Locate the cell with the specified text and output its (x, y) center coordinate. 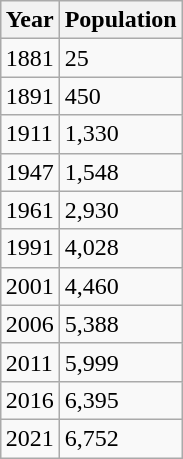
1961 (30, 210)
25 (120, 58)
2001 (30, 286)
2011 (30, 362)
1947 (30, 172)
450 (120, 96)
6,395 (120, 400)
2,930 (120, 210)
5,999 (120, 362)
2021 (30, 438)
1,330 (120, 134)
1991 (30, 248)
1911 (30, 134)
Year (30, 20)
1881 (30, 58)
1,548 (120, 172)
5,388 (120, 324)
2006 (30, 324)
1891 (30, 96)
Population (120, 20)
2016 (30, 400)
4,460 (120, 286)
4,028 (120, 248)
6,752 (120, 438)
